Output the (x, y) coordinate of the center of the cell containing the given text.  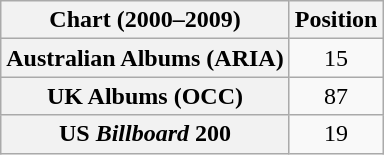
UK Albums (OCC) (145, 96)
Chart (2000–2009) (145, 20)
Position (336, 20)
Australian Albums (ARIA) (145, 58)
19 (336, 134)
US Billboard 200 (145, 134)
87 (336, 96)
15 (336, 58)
